Locate the cell with the specified text and output its (X, Y) center coordinate. 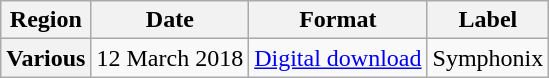
Label (488, 20)
Region (46, 20)
Format (338, 20)
Various (46, 58)
Symphonix (488, 58)
Date (170, 20)
Digital download (338, 58)
12 March 2018 (170, 58)
